Extract the (X, Y) coordinate from the center of the cell holding the provided text.  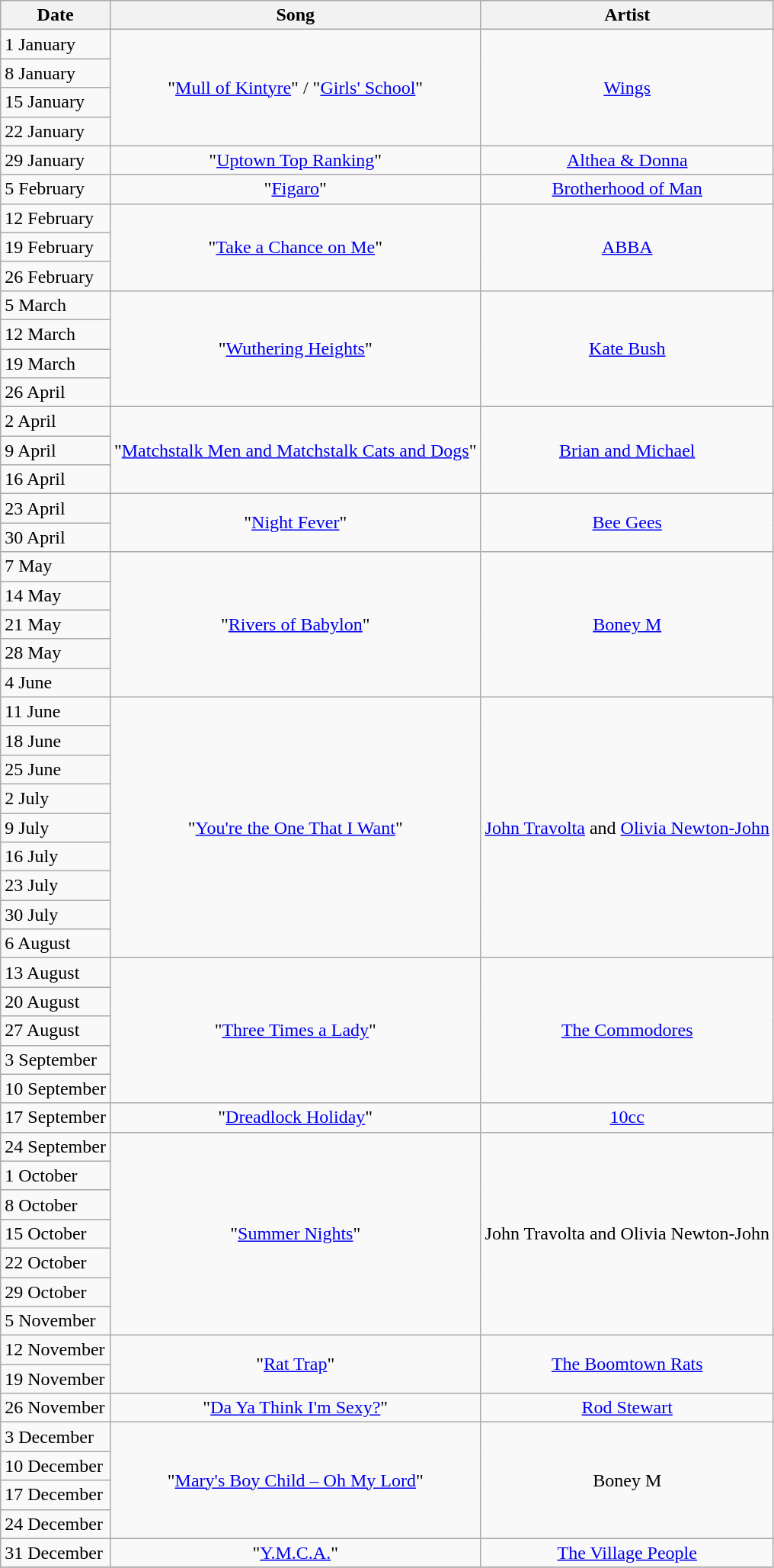
5 November (56, 1321)
8 October (56, 1204)
19 March (56, 364)
8 January (56, 73)
2 July (56, 798)
10cc (627, 1117)
ABBA (627, 247)
1 January (56, 44)
23 April (56, 508)
12 November (56, 1350)
29 October (56, 1292)
Althea & Donna (627, 160)
"You're the One That I Want" (296, 828)
7 May (56, 566)
Bee Gees (627, 523)
22 October (56, 1262)
20 August (56, 1002)
21 May (56, 624)
29 January (56, 160)
"Night Fever" (296, 523)
"Mull of Kintyre" / "Girls' School" (296, 88)
"Da Ya Think I'm Sexy?" (296, 1408)
3 December (56, 1437)
18 June (56, 740)
24 December (56, 1524)
"Uptown Top Ranking" (296, 160)
Artist (627, 15)
19 February (56, 247)
6 August (56, 944)
4 June (56, 682)
30 July (56, 915)
1 October (56, 1175)
"Figaro" (296, 189)
16 April (56, 479)
24 September (56, 1146)
26 April (56, 393)
Brian and Michael (627, 451)
17 September (56, 1117)
"Dreadlock Holiday" (296, 1117)
15 October (56, 1233)
16 July (56, 857)
23 July (56, 886)
Date (56, 15)
2 April (56, 422)
5 March (56, 305)
30 April (56, 537)
3 September (56, 1060)
26 February (56, 276)
9 April (56, 451)
22 January (56, 131)
Kate Bush (627, 348)
25 June (56, 769)
"Rivers of Babylon" (296, 624)
28 May (56, 653)
15 January (56, 102)
10 September (56, 1089)
"Y.M.C.A." (296, 1553)
"Wuthering Heights" (296, 348)
Song (296, 15)
27 August (56, 1031)
The Boomtown Rats (627, 1364)
"Mary's Boy Child – Oh My Lord" (296, 1480)
Wings (627, 88)
9 July (56, 827)
11 June (56, 711)
19 November (56, 1379)
12 March (56, 334)
Brotherhood of Man (627, 189)
"Three Times a Lady" (296, 1031)
Rod Stewart (627, 1408)
5 February (56, 189)
The Village People (627, 1553)
"Take a Chance on Me" (296, 247)
13 August (56, 973)
14 May (56, 595)
"Rat Trap" (296, 1364)
31 December (56, 1553)
"Matchstalk Men and Matchstalk Cats and Dogs" (296, 451)
"Summer Nights" (296, 1233)
17 December (56, 1495)
12 February (56, 218)
The Commodores (627, 1031)
10 December (56, 1466)
26 November (56, 1408)
